Locate the cell with the specified text and output its [X, Y] center coordinate. 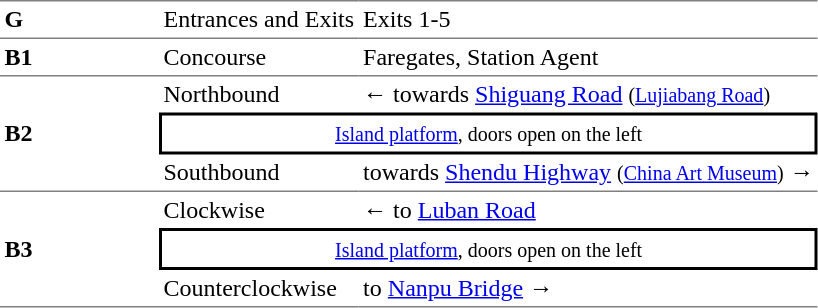
Northbound [259, 94]
Clockwise [259, 210]
B3 [80, 250]
B2 [80, 134]
Southbound [259, 173]
B1 [80, 58]
Counterclockwise [259, 289]
Entrances and Exits [259, 20]
Concourse [259, 58]
G [80, 20]
